Search for the cell housing the specified text and yield its [X, Y] center coordinate. 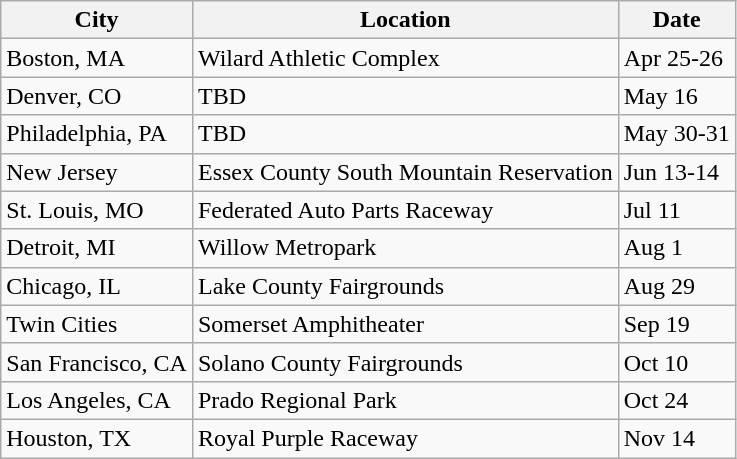
Solano County Fairgrounds [405, 362]
Lake County Fairgrounds [405, 286]
Aug 29 [676, 286]
Houston, TX [97, 438]
Federated Auto Parts Raceway [405, 210]
City [97, 20]
Royal Purple Raceway [405, 438]
Wilard Athletic Complex [405, 58]
Location [405, 20]
Detroit, MI [97, 248]
Date [676, 20]
Essex County South Mountain Reservation [405, 172]
Sep 19 [676, 324]
Willow Metropark [405, 248]
May 30-31 [676, 134]
Oct 10 [676, 362]
Los Angeles, CA [97, 400]
Chicago, IL [97, 286]
May 16 [676, 96]
Prado Regional Park [405, 400]
Jul 11 [676, 210]
St. Louis, MO [97, 210]
Twin Cities [97, 324]
Apr 25-26 [676, 58]
Somerset Amphitheater [405, 324]
New Jersey [97, 172]
Nov 14 [676, 438]
Philadelphia, PA [97, 134]
San Francisco, CA [97, 362]
Oct 24 [676, 400]
Jun 13-14 [676, 172]
Boston, MA [97, 58]
Denver, CO [97, 96]
Aug 1 [676, 248]
